Find where the given text appears and provide that cell's center as [X, Y] coordinate. 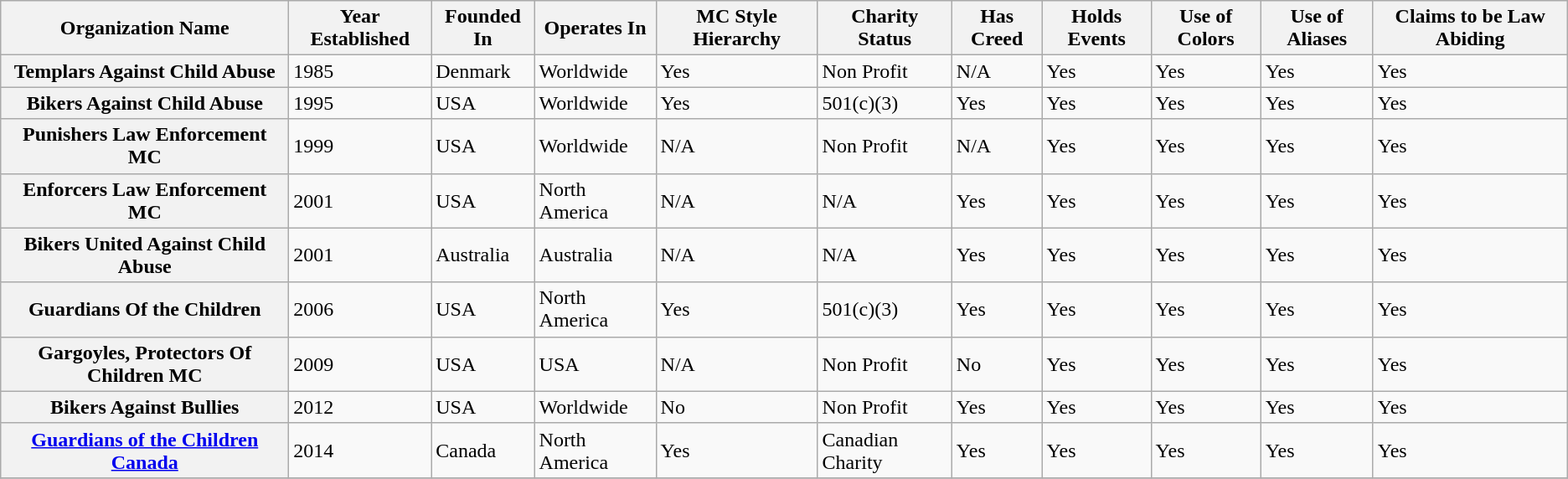
Canadian Charity [885, 451]
Has Creed [997, 28]
Use of Colors [1206, 28]
1999 [360, 146]
Holds Events [1096, 28]
Claims to be Law Abiding [1470, 28]
Year Established [360, 28]
2009 [360, 363]
1985 [360, 71]
Charity Status [885, 28]
Punishers Law Enforcement MC [145, 146]
Bikers Against Bullies [145, 407]
Founded In [482, 28]
Guardians of the Children Canada [145, 451]
Bikers United Against Child Abuse [145, 255]
Templars Against Child Abuse [145, 71]
Organization Name [145, 28]
Denmark [482, 71]
1995 [360, 103]
Use of Aliases [1317, 28]
MC Style Hierarchy [737, 28]
Guardians Of the Children [145, 310]
2006 [360, 310]
Bikers Against Child Abuse [145, 103]
Canada [482, 451]
2014 [360, 451]
2012 [360, 407]
Operates In [595, 28]
Gargoyles, Protectors Of Children MC [145, 363]
Enforcers Law Enforcement MC [145, 201]
